Scan for the cell matching the given text and deliver its (X, Y) coordinate at center. 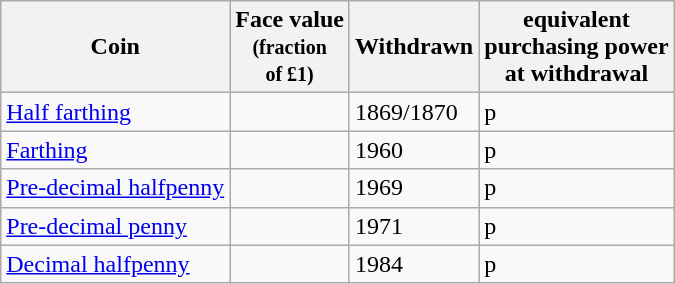
1969 (414, 188)
Coin (116, 47)
Farthing (116, 150)
Withdrawn (414, 47)
1984 (414, 264)
Pre-decimal halfpenny (116, 188)
1960 (414, 150)
equivalentpurchasing powerat withdrawal (576, 47)
Face value(fractionof £1) (290, 47)
Half farthing (116, 112)
Pre-decimal penny (116, 226)
1869/1870 (414, 112)
1971 (414, 226)
Decimal halfpenny (116, 264)
